Search for the cell housing the specified text and yield its [X, Y] center coordinate. 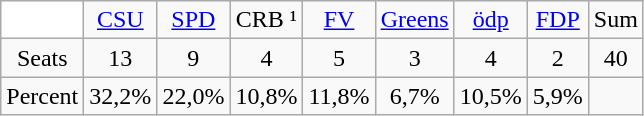
9 [194, 58]
5,9% [558, 96]
Seats [42, 58]
CSU [120, 20]
11,8% [339, 96]
ödp [490, 20]
13 [120, 58]
Percent [42, 96]
22,0% [194, 96]
10,8% [266, 96]
5 [339, 58]
40 [616, 58]
SPD [194, 20]
CRB ¹ [266, 20]
32,2% [120, 96]
3 [414, 58]
6,7% [414, 96]
2 [558, 58]
FV [339, 20]
10,5% [490, 96]
FDP [558, 20]
Greens [414, 20]
Sum [616, 20]
